Find where the given text appears and provide that cell's center as (x, y) coordinate. 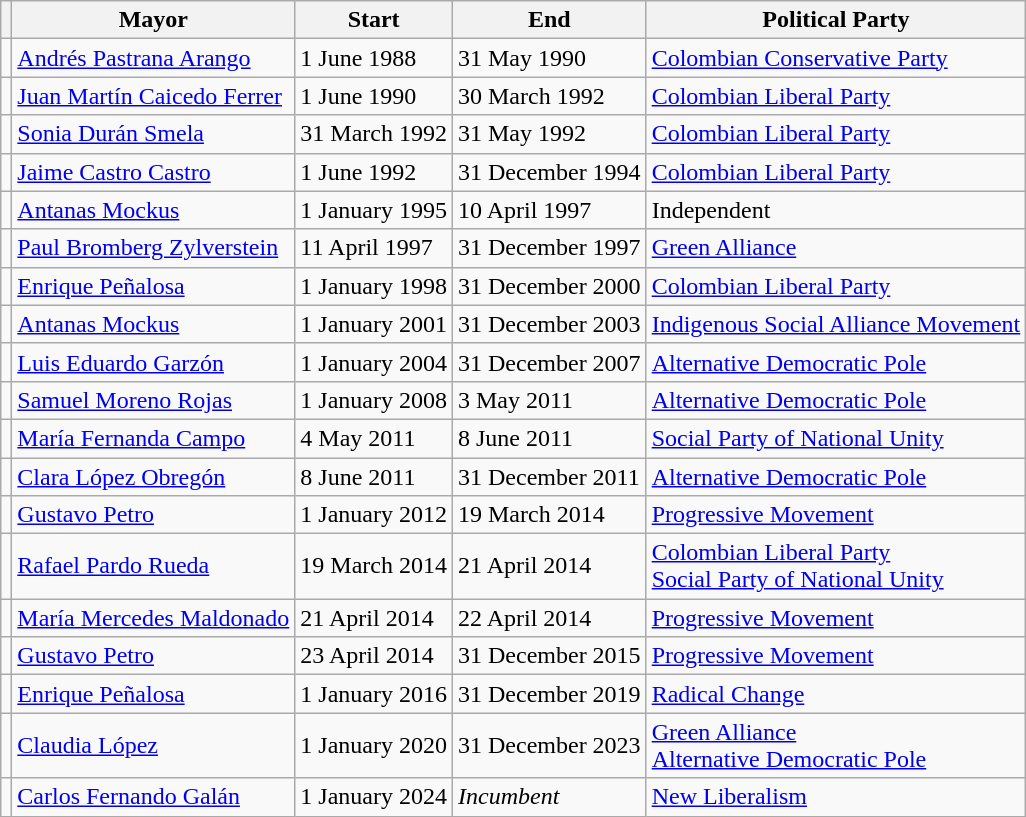
Radical Change (836, 694)
31 December 2011 (549, 477)
Andrés Pastrana Arango (154, 58)
31 December 2000 (549, 286)
11 April 1997 (374, 248)
4 May 2011 (374, 438)
1 January 2008 (374, 400)
31 May 1992 (549, 134)
Social Party of National Unity (836, 438)
31 December 2007 (549, 362)
María Mercedes Maldonado (154, 618)
Clara López Obregón (154, 477)
Paul Bromberg Zylverstein (154, 248)
1 January 2016 (374, 694)
31 December 2003 (549, 324)
1 January 1995 (374, 210)
Green Alliance (836, 248)
1 January 2004 (374, 362)
23 April 2014 (374, 656)
Sonia Durán Smela (154, 134)
Colombian Liberal PartySocial Party of National Unity (836, 566)
1 January 2001 (374, 324)
End (549, 20)
Incumbent (549, 797)
Samuel Moreno Rojas (154, 400)
Green AllianceAlternative Democratic Pole (836, 746)
31 December 2015 (549, 656)
Jaime Castro Castro (154, 172)
3 May 2011 (549, 400)
Colombian Conservative Party (836, 58)
Carlos Fernando Galán (154, 797)
1 June 1990 (374, 96)
New Liberalism (836, 797)
30 March 1992 (549, 96)
Start (374, 20)
Juan Martín Caicedo Ferrer (154, 96)
Luis Eduardo Garzón (154, 362)
Indigenous Social Alliance Movement (836, 324)
31 December 2023 (549, 746)
Claudia López (154, 746)
Mayor (154, 20)
1 June 1988 (374, 58)
31 December 2019 (549, 694)
31 December 1994 (549, 172)
31 May 1990 (549, 58)
1 January 2024 (374, 797)
1 January 2020 (374, 746)
10 April 1997 (549, 210)
Political Party (836, 20)
31 December 1997 (549, 248)
31 March 1992 (374, 134)
22 April 2014 (549, 618)
Independent (836, 210)
1 January 1998 (374, 286)
1 June 1992 (374, 172)
Rafael Pardo Rueda (154, 566)
María Fernanda Campo (154, 438)
1 January 2012 (374, 515)
